Output the [X, Y] coordinate of the center of the cell containing the given text.  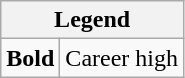
Bold [30, 58]
Career high [122, 58]
Legend [92, 20]
